For the text-containing cell, return its midpoint in [x, y] coordinate format. 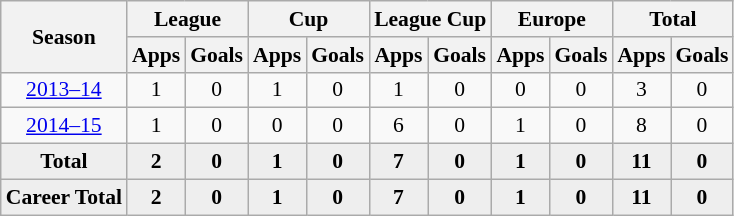
Career Total [64, 197]
3 [641, 90]
Europe [552, 19]
2013–14 [64, 90]
6 [398, 126]
2014–15 [64, 126]
Cup [308, 19]
League Cup [430, 19]
Season [64, 36]
League [188, 19]
8 [641, 126]
